From the cell containing the given text, extract its center point as (x, y) coordinate. 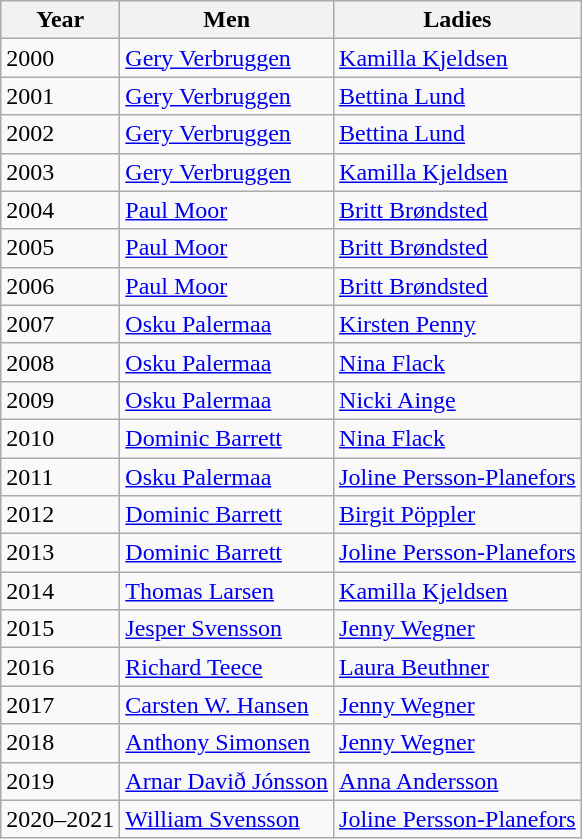
2000 (60, 58)
2002 (60, 134)
2018 (60, 743)
2020–2021 (60, 819)
Thomas Larsen (227, 591)
2012 (60, 515)
Jesper Svensson (227, 629)
Birgit Pöppler (458, 515)
2015 (60, 629)
Arnar Davið Jónsson (227, 781)
2006 (60, 286)
Ladies (458, 20)
2004 (60, 210)
2019 (60, 781)
William Svensson (227, 819)
2014 (60, 591)
Anthony Simonsen (227, 743)
Men (227, 20)
2010 (60, 438)
2008 (60, 362)
Year (60, 20)
Carsten W. Hansen (227, 705)
Anna Andersson (458, 781)
2007 (60, 324)
2016 (60, 667)
Kirsten Penny (458, 324)
2003 (60, 172)
Richard Teece (227, 667)
2001 (60, 96)
Nicki Ainge (458, 400)
2011 (60, 477)
2017 (60, 705)
2009 (60, 400)
2005 (60, 248)
Laura Beuthner (458, 667)
2013 (60, 553)
